Detect which cell encompasses the target text, then output its [x, y] center coordinate. 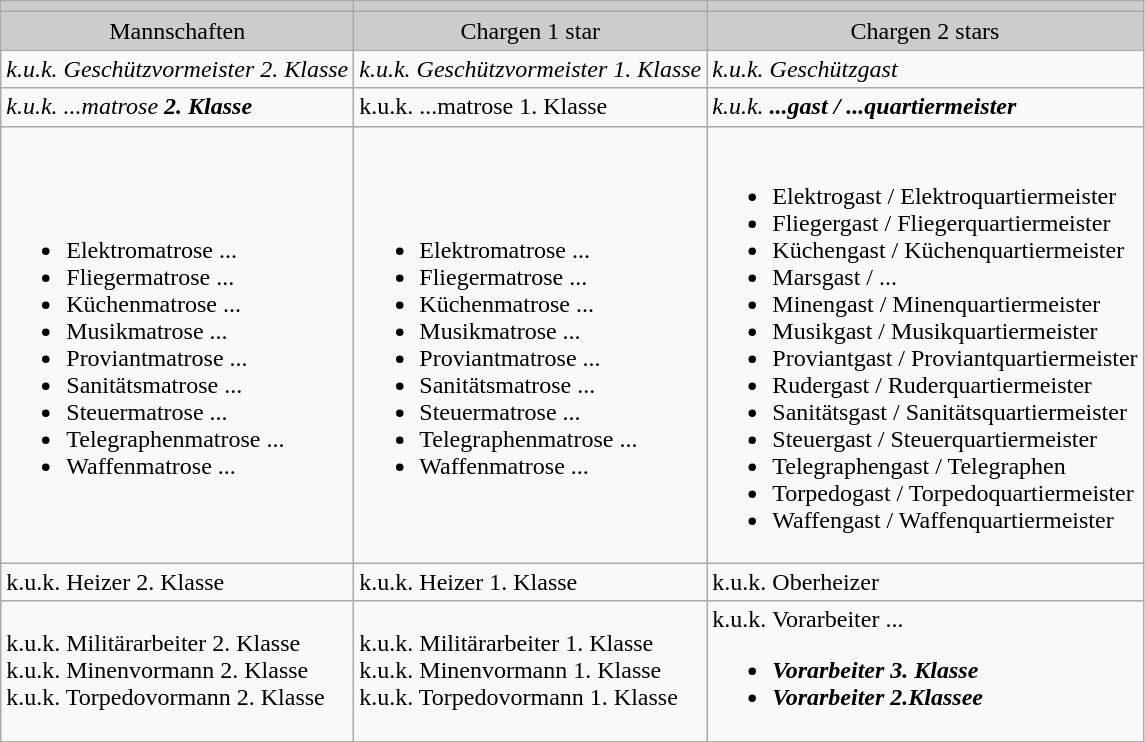
k.u.k. Geschützvormeister 1. Klasse [530, 69]
k.u.k. Militärarbeiter 1. Klassek.u.k. Minenvormann 1. Klassek.u.k. Torpedovormann 1. Klasse [530, 671]
Mannschaften [178, 31]
k.u.k. ...matrose 1. Klasse [530, 107]
k.u.k. Geschützvormeister 2. Klasse [178, 69]
k.u.k. Heizer 1. Klasse [530, 582]
k.u.k. Heizer 2. Klasse [178, 582]
k.u.k. Militärarbeiter 2. Klassek.u.k. Minenvormann 2. Klassek.u.k. Torpedovormann 2. Klasse [178, 671]
k.u.k. Oberheizer [925, 582]
k.u.k. ...matrose 2. Klasse [178, 107]
Chargen 2 stars [925, 31]
k.u.k. Vorarbeiter ... Vorarbeiter 3. KlasseVorarbeiter 2.Klassee [925, 671]
k.u.k. ...gast / ...quartiermeister [925, 107]
k.u.k. Geschützgast [925, 69]
Chargen 1 star [530, 31]
